Return the [x, y] coordinate for the center point of the cell that contains the specified text.  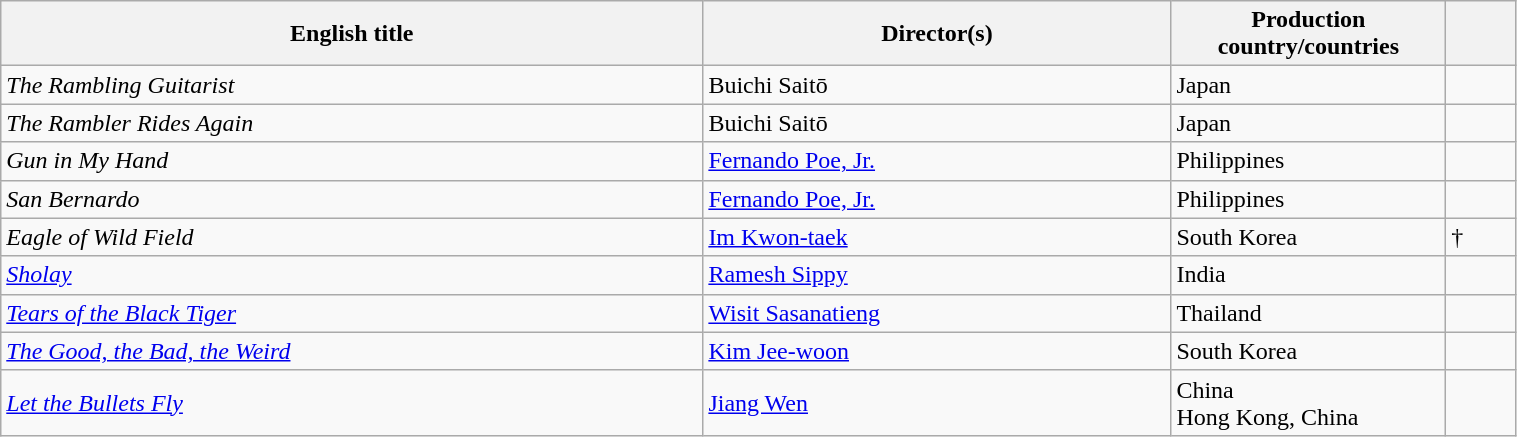
Sholay [352, 275]
Gun in My Hand [352, 161]
† [1481, 237]
The Rambling Guitarist [352, 85]
Thailand [1308, 313]
Wisit Sasanatieng [937, 313]
The Good, the Bad, the Weird [352, 351]
The Rambler Rides Again [352, 123]
ChinaHong Kong, China [1308, 402]
Ramesh Sippy [937, 275]
Kim Jee-woon [937, 351]
Director(s) [937, 34]
Tears of the Black Tiger [352, 313]
Im Kwon-taek [937, 237]
San Bernardo [352, 199]
Jiang Wen [937, 402]
Let the Bullets Fly [352, 402]
India [1308, 275]
Eagle of Wild Field [352, 237]
English title [352, 34]
Production country/countries [1308, 34]
